Detect which cell encompasses the target text, then output its [X, Y] center coordinate. 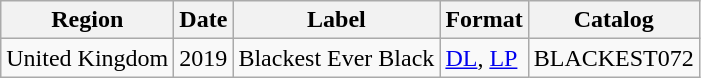
Date [204, 20]
Blackest Ever Black [336, 58]
BLACKEST072 [614, 58]
Catalog [614, 20]
Region [88, 20]
United Kingdom [88, 58]
DL, LP [484, 58]
Label [336, 20]
Format [484, 20]
2019 [204, 58]
